Capture the cell that displays the provided text and extract its (X, Y) central coordinate. 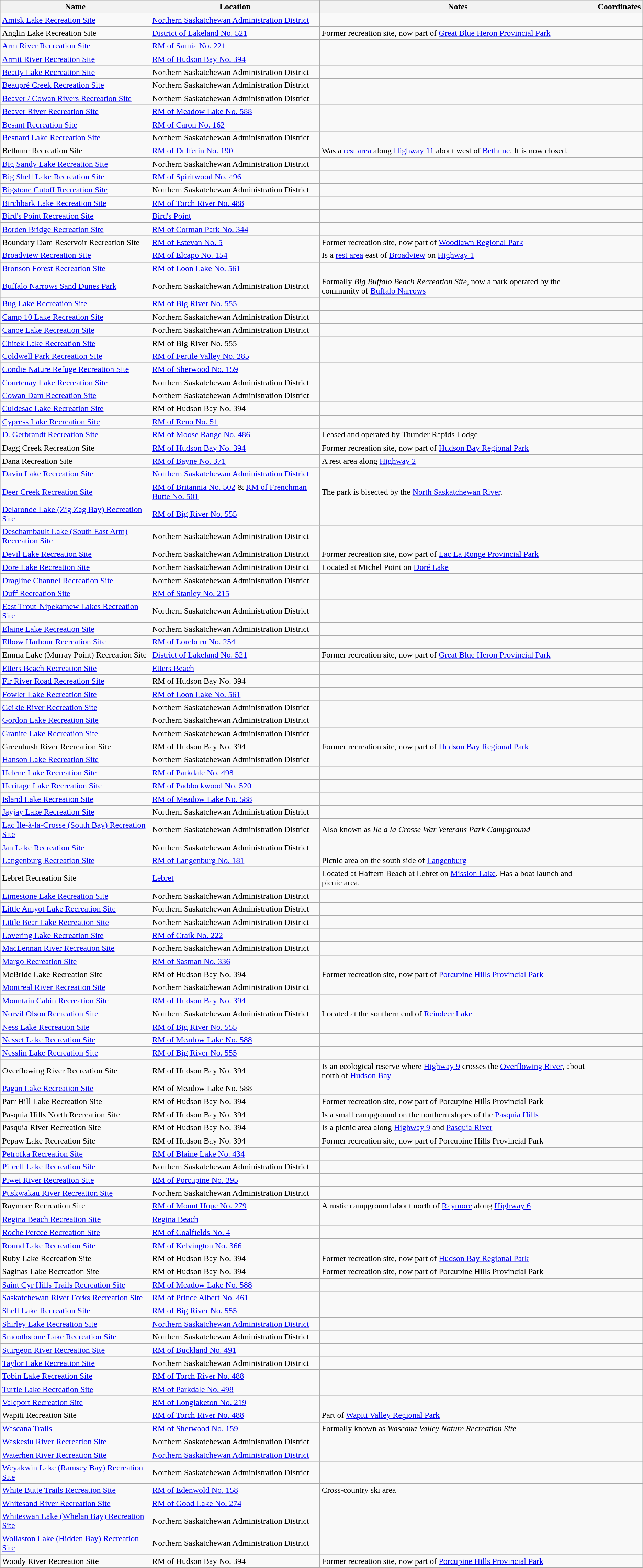
Regina Beach (235, 1219)
Valeport Recreation Site (76, 1402)
Is a rest area east of Broadview on Highway 1 (458, 255)
Picnic area on the south side of Langenburg (458, 861)
MacLennan River Recreation Site (76, 948)
Cross-country ski area (458, 1490)
Delaronde Lake (Zig Zag Bay) Recreation Site (76, 514)
Boundary Dam Reservoir Recreation Site (76, 242)
RM of Blaine Lake No. 434 (235, 1154)
Petrofka Recreation Site (76, 1154)
Located at the southern end of Reindeer Lake (458, 1014)
Sturgeon River Recreation Site (76, 1350)
Dragline Channel Recreation Site (76, 580)
East Trout-Nipekamew Lakes Recreation Site (76, 611)
Borden Bridge Recreation Site (76, 229)
RM of Langenburg No. 181 (235, 861)
Name (76, 7)
Montreal River Recreation Site (76, 987)
RM of Kelvington No. 366 (235, 1245)
Big Shell Lake Recreation Site (76, 177)
RM of Spiritwood No. 496 (235, 177)
Ness Lake Recreation Site (76, 1027)
Birchbark Lake Recreation Site (76, 203)
Anglin Lake Recreation Site (76, 33)
RM of Longlaketon No. 219 (235, 1402)
Courtenay Lake Recreation Site (76, 383)
Lebret Recreation Site (76, 879)
RM of Estevan No. 5 (235, 242)
Former recreation site, now part of Woodlawn Regional Park (458, 242)
Located at Haffern Beach at Lebret on Mission Lake. Has a boat launch and picnic area. (458, 879)
Turtle Lake Recreation Site (76, 1389)
Davin Lake Recreation Site (76, 474)
Devil Lake Recreation Site (76, 554)
Elbow Harbour Recreation Site (76, 642)
Location (235, 7)
RM of Fertile Valley No. 285 (235, 356)
RM of Sasman No. 336 (235, 961)
Former recreation site, now part of Lac La Ronge Provincial Park (458, 554)
RM of Buckland No. 491 (235, 1350)
Island Lake Recreation Site (76, 799)
RM of Mount Hope No. 279 (235, 1206)
Regina Beach Recreation Site (76, 1219)
Dana Recreation Site (76, 461)
Amisk Lake Recreation Site (76, 20)
Also known as Ile a la Crosse War Veterans Park Campground (458, 830)
Fowler Lake Recreation Site (76, 694)
Jayjay Lake Recreation Site (76, 812)
RM of Loreburn No. 254 (235, 642)
Granite Lake Recreation Site (76, 733)
Nesslin Lake Recreation Site (76, 1053)
Geikie River Recreation Site (76, 707)
RM of Reno No. 51 (235, 422)
Culdesac Lake Recreation Site (76, 409)
RM of Sarnia No. 221 (235, 46)
The park is bisected by the North Saskatchewan River. (458, 492)
Nesset Lake Recreation Site (76, 1040)
Lebret (235, 879)
Deschambault Lake (South East Arm) Recreation Site (76, 536)
Jan Lake Recreation Site (76, 847)
Etters Beach Recreation Site (76, 668)
Is a picnic area along Highway 9 and Pasquia River (458, 1128)
Cowan Dam Recreation Site (76, 396)
Piprell Lake Recreation Site (76, 1167)
Beaupré Creek Recreation Site (76, 85)
Shirley Lake Recreation Site (76, 1324)
Condie Nature Refuge Recreation Site (76, 369)
Little Bear Lake Recreation Site (76, 922)
Etters Beach (235, 668)
Wapiti Recreation Site (76, 1415)
Lovering Lake Recreation Site (76, 935)
Is an ecological reserve where Highway 9 crosses the Overflowing River, about north of Hudson Bay (458, 1070)
White Butte Trails Recreation Site (76, 1490)
Deer Creek Recreation Site (76, 492)
Is a small campground on the northern slopes of the Pasquia Hills (458, 1115)
RM of Moose Range No. 486 (235, 435)
Gordon Lake Recreation Site (76, 720)
Coldwell Park Recreation Site (76, 356)
Coordinates (619, 7)
Bird's Point Recreation Site (76, 216)
RM of Caron No. 162 (235, 124)
Little Amyot Lake Recreation Site (76, 909)
Bronson Forest Recreation Site (76, 268)
RM of Edenwold No. 158 (235, 1490)
Mountain Cabin Recreation Site (76, 1001)
A rustic campground about north of Raymore along Highway 6 (458, 1206)
Armit River Recreation Site (76, 59)
RM of Craik No. 222 (235, 935)
RM of Stanley No. 215 (235, 593)
Saskatchewan River Forks Recreation Site (76, 1298)
Notes (458, 7)
Shell Lake Recreation Site (76, 1311)
Besnard Lake Recreation Site (76, 137)
RM of Britannia No. 502 & RM of Frenchman Butte No. 501 (235, 492)
McBride Lake Recreation Site (76, 974)
Cypress Lake Recreation Site (76, 422)
RM of Paddockwood No. 520 (235, 786)
Big Sandy Lake Recreation Site (76, 164)
Pasquia River Recreation Site (76, 1128)
Helene Lake Recreation Site (76, 773)
Bird's Point (235, 216)
Margo Recreation Site (76, 961)
Pepaw Lake Recreation Site (76, 1141)
Pasquia Hills North Recreation Site (76, 1115)
Elaine Lake Recreation Site (76, 629)
Hanson Lake Recreation Site (76, 760)
Formally Big Buffalo Beach Recreation Site, now a park operated by the community of Buffalo Narrows (458, 286)
Canoe Lake Recreation Site (76, 330)
Dagg Creek Recreation Site (76, 448)
Chitek Lake Recreation Site (76, 343)
Lac Île-à-la-Crosse (South Bay) Recreation Site (76, 830)
Overflowing River Recreation Site (76, 1070)
RM of Good Lake No. 274 (235, 1503)
Smoothstone Lake Recreation Site (76, 1337)
Camp 10 Lake Recreation Site (76, 317)
Limestone Lake Recreation Site (76, 896)
Beatty Lake Recreation Site (76, 72)
Taylor Lake Recreation Site (76, 1363)
Roche Percee Recreation Site (76, 1232)
RM of Prince Albert No. 461 (235, 1298)
Ruby Lake Recreation Site (76, 1258)
Parr Hill Lake Recreation Site (76, 1102)
Piwei River Recreation Site (76, 1180)
Round Lake Recreation Site (76, 1245)
Buffalo Narrows Sand Dunes Park (76, 286)
Part of Wapiti Valley Regional Park (458, 1415)
Besant Recreation Site (76, 124)
Weyakwin Lake (Ramsey Bay) Recreation Site (76, 1472)
Was a rest area along Highway 11 about west of Bethune. It is now closed. (458, 151)
Norvil Olson Recreation Site (76, 1014)
Bug Lake Recreation Site (76, 304)
Emma Lake (Murray Point) Recreation Site (76, 655)
Saint Cyr Hills Trails Recreation Site (76, 1284)
Leased and operated by Thunder Rapids Lodge (458, 435)
Formally known as Wascana Valley Nature Recreation Site (458, 1428)
Saginas Lake Recreation Site (76, 1271)
Whiteswan Lake (Whelan Bay) Recreation Site (76, 1521)
Wascana Trails (76, 1428)
Broadview Recreation Site (76, 255)
RM of Coalfields No. 4 (235, 1232)
RM of Dufferin No. 190 (235, 151)
RM of Bayne No. 371 (235, 461)
Whitesand River Recreation Site (76, 1503)
D. Gerbrandt Recreation Site (76, 435)
Tobin Lake Recreation Site (76, 1376)
Arm River Recreation Site (76, 46)
RM of Porcupine No. 395 (235, 1180)
Wollaston Lake (Hidden Bay) Recreation Site (76, 1543)
Beaver River Recreation Site (76, 111)
Greenbush River Recreation Site (76, 747)
Langenburg Recreation Site (76, 861)
Puskwakau River Recreation Site (76, 1193)
Bigstone Cutoff Recreation Site (76, 190)
Duff Recreation Site (76, 593)
Located at Michel Point on Doré Lake (458, 567)
Heritage Lake Recreation Site (76, 786)
RM of Corman Park No. 344 (235, 229)
Bethune Recreation Site (76, 151)
Pagan Lake Recreation Site (76, 1089)
Woody River Recreation Site (76, 1561)
Fir River Road Recreation Site (76, 681)
Raymore Recreation Site (76, 1206)
RM of Elcapo No. 154 (235, 255)
A rest area along Highway 2 (458, 461)
Dore Lake Recreation Site (76, 567)
Waterhen River Recreation Site (76, 1455)
Waskesiu River Recreation Site (76, 1442)
Beaver / Cowan Rivers Recreation Site (76, 98)
